Find where the given text appears and provide that cell's center as (X, Y) coordinate. 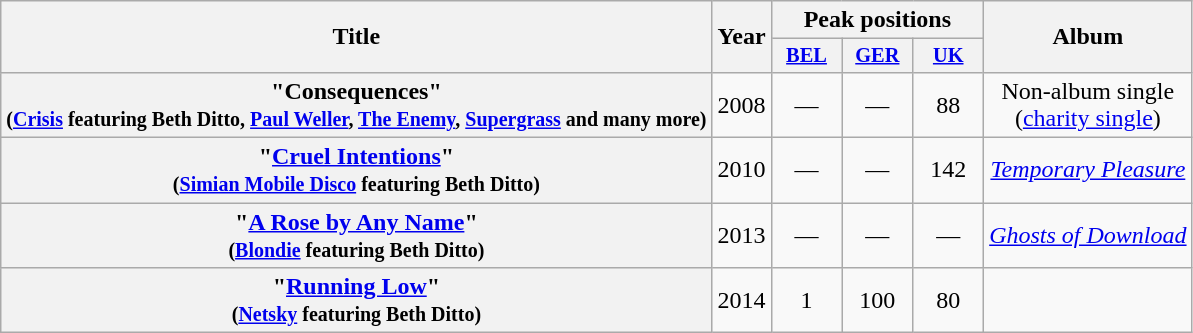
2013 (742, 236)
"Consequences"(Crisis featuring Beth Ditto, Paul Weller, The Enemy, Supergrass and many more) (356, 104)
Temporary Pleasure (1088, 170)
BEL (806, 56)
142 (948, 170)
Non-album single(charity single) (1088, 104)
2014 (742, 300)
Title (356, 37)
1 (806, 300)
GER (878, 56)
Album (1088, 37)
"Cruel Intentions"(Simian Mobile Disco featuring Beth Ditto) (356, 170)
Year (742, 37)
80 (948, 300)
88 (948, 104)
UK (948, 56)
Ghosts of Download (1088, 236)
2010 (742, 170)
2008 (742, 104)
"A Rose by Any Name"(Blondie featuring Beth Ditto) (356, 236)
Peak positions (878, 20)
"Running Low"(Netsky featuring Beth Ditto) (356, 300)
100 (878, 300)
